Determine the (x, y) coordinate at the center of the cell enclosing the given text.  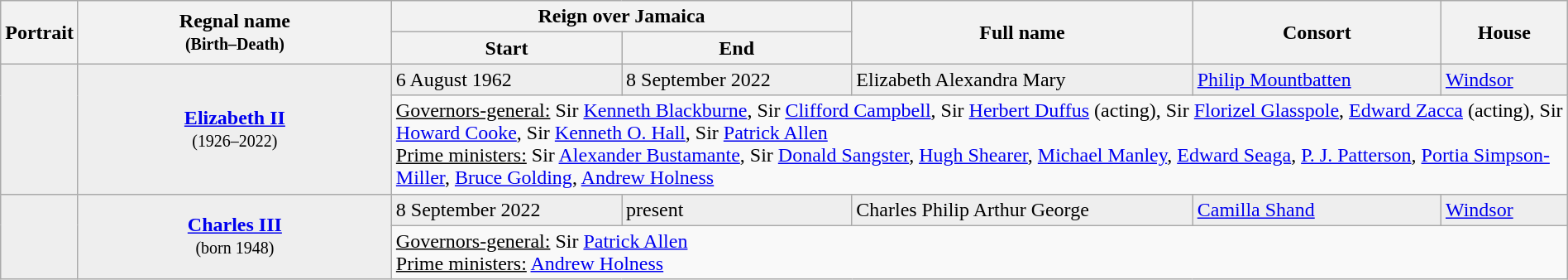
Elizabeth II(1926–2022) (235, 129)
Regnal name(Birth–Death) (235, 32)
Elizabeth Alexandra Mary (1022, 80)
Charles Philip Arthur George (1022, 210)
Charles III(born 1948) (235, 237)
6 August 1962 (506, 80)
Philip Mountbatten (1317, 80)
Governors-general: Sir Patrick AllenPrime ministers: Andrew Holness (979, 252)
present (737, 210)
Start (506, 48)
House (1503, 32)
Portrait (40, 32)
Camilla Shand (1317, 210)
End (737, 48)
Reign over Jamaica (621, 17)
Consort (1317, 32)
Full name (1022, 32)
